Extract the (x, y) coordinate from the center of the cell holding the provided text.  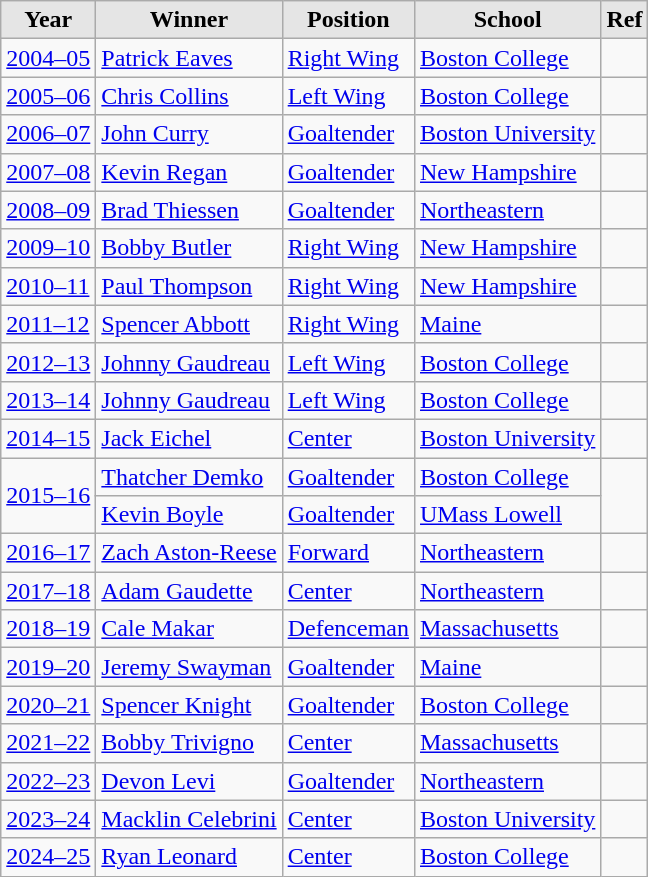
John Curry (189, 134)
2008–09 (48, 210)
Thatcher Demko (189, 477)
Cale Makar (189, 629)
2017–18 (48, 591)
Zach Aston-Reese (189, 553)
2007–08 (48, 172)
2023–24 (48, 819)
Spencer Abbott (189, 324)
2018–19 (48, 629)
Jeremy Swayman (189, 667)
Adam Gaudette (189, 591)
UMass Lowell (507, 515)
2010–11 (48, 286)
2004–05 (48, 58)
2024–25 (48, 857)
Winner (189, 20)
2009–10 (48, 248)
2012–13 (48, 362)
Bobby Butler (189, 248)
2016–17 (48, 553)
Year (48, 20)
2022–23 (48, 781)
2006–07 (48, 134)
Defenceman (348, 629)
Spencer Knight (189, 705)
Patrick Eaves (189, 58)
Kevin Boyle (189, 515)
School (507, 20)
2014–15 (48, 438)
Ref (624, 20)
Paul Thompson (189, 286)
Jack Eichel (189, 438)
2015–16 (48, 496)
2005–06 (48, 96)
Bobby Trivigno (189, 743)
Devon Levi (189, 781)
2020–21 (48, 705)
Macklin Celebrini (189, 819)
Brad Thiessen (189, 210)
2013–14 (48, 400)
2011–12 (48, 324)
Ryan Leonard (189, 857)
Forward (348, 553)
Position (348, 20)
Kevin Regan (189, 172)
2021–22 (48, 743)
Chris Collins (189, 96)
2019–20 (48, 667)
